Return the (X, Y) coordinate for the center point of the cell that contains the specified text.  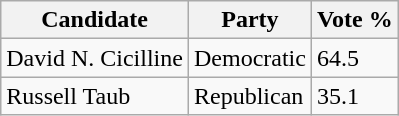
Russell Taub (95, 96)
35.1 (354, 96)
Vote % (354, 20)
Republican (250, 96)
Democratic (250, 58)
Party (250, 20)
Candidate (95, 20)
David N. Cicilline (95, 58)
64.5 (354, 58)
